Capture the cell that displays the provided text and extract its [x, y] central coordinate. 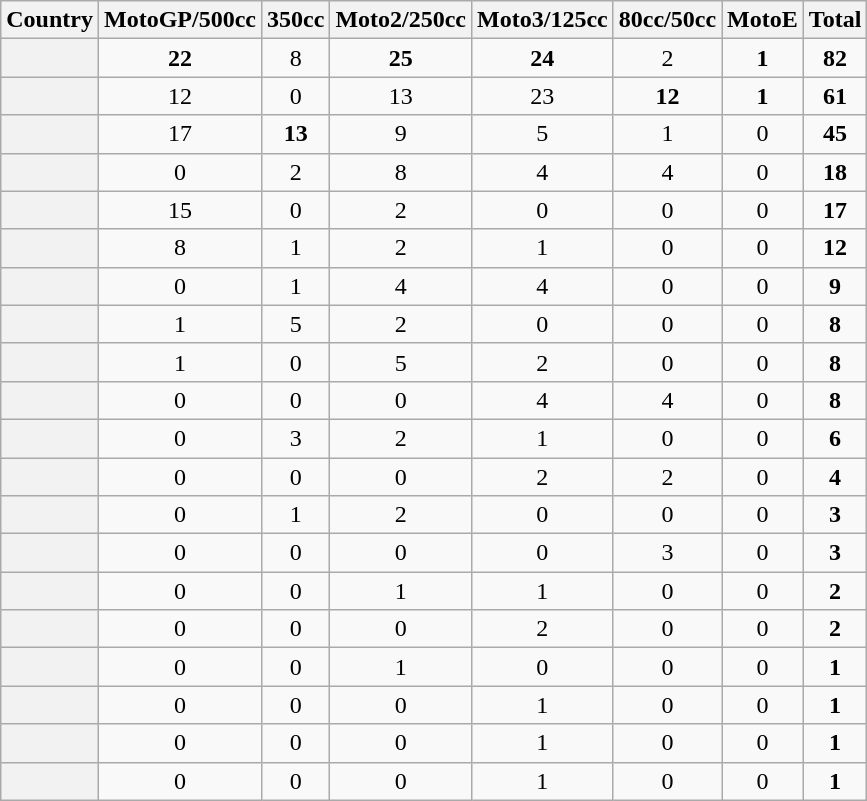
Moto2/250cc [401, 20]
24 [543, 58]
45 [835, 134]
25 [401, 58]
82 [835, 58]
Country [50, 20]
MotoGP/500cc [180, 20]
23 [543, 96]
6 [835, 438]
350cc [295, 20]
80cc/50cc [667, 20]
Total [835, 20]
22 [180, 58]
Moto3/125cc [543, 20]
18 [835, 172]
MotoE [763, 20]
15 [180, 210]
61 [835, 96]
